Find where the given text appears and provide that cell's center as [x, y] coordinate. 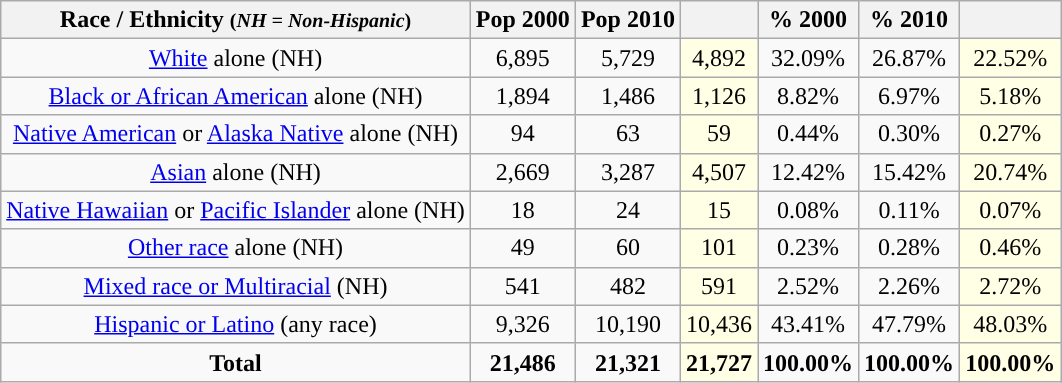
60 [628, 248]
Hispanic or Latino (any race) [236, 324]
0.30% [910, 134]
1,894 [522, 96]
6,895 [522, 58]
541 [522, 286]
Pop 2010 [628, 20]
24 [628, 210]
Native Hawaiian or Pacific Islander alone (NH) [236, 210]
0.08% [808, 210]
48.03% [1010, 324]
6.97% [910, 96]
101 [718, 248]
0.46% [1010, 248]
2,669 [522, 172]
Pop 2000 [522, 20]
43.41% [808, 324]
18 [522, 210]
Black or African American alone (NH) [236, 96]
8.82% [808, 96]
2.26% [910, 286]
21,486 [522, 362]
10,436 [718, 324]
12.42% [808, 172]
22.52% [1010, 58]
59 [718, 134]
2.52% [808, 286]
Mixed race or Multiracial (NH) [236, 286]
1,486 [628, 96]
20.74% [1010, 172]
0.11% [910, 210]
4,892 [718, 58]
10,190 [628, 324]
Native American or Alaska Native alone (NH) [236, 134]
94 [522, 134]
2.72% [1010, 286]
Other race alone (NH) [236, 248]
32.09% [808, 58]
9,326 [522, 324]
0.27% [1010, 134]
% 2010 [910, 20]
0.07% [1010, 210]
15 [718, 210]
Total [236, 362]
5,729 [628, 58]
Race / Ethnicity (NH = Non-Hispanic) [236, 20]
47.79% [910, 324]
49 [522, 248]
4,507 [718, 172]
0.44% [808, 134]
0.23% [808, 248]
21,727 [718, 362]
3,287 [628, 172]
21,321 [628, 362]
482 [628, 286]
White alone (NH) [236, 58]
% 2000 [808, 20]
63 [628, 134]
26.87% [910, 58]
1,126 [718, 96]
5.18% [1010, 96]
Asian alone (NH) [236, 172]
0.28% [910, 248]
15.42% [910, 172]
591 [718, 286]
